Capture the cell that displays the provided text and extract its [x, y] central coordinate. 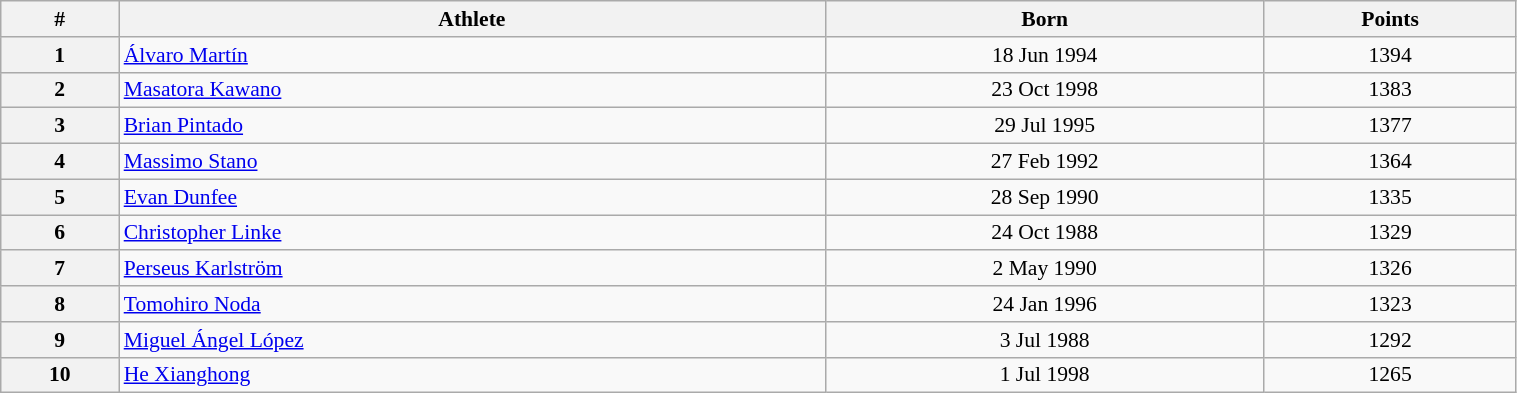
5 [60, 197]
Born [1044, 19]
1292 [1390, 340]
Points [1390, 19]
He Xianghong [472, 375]
2 May 1990 [1044, 269]
# [60, 19]
Massimo Stano [472, 162]
1265 [1390, 375]
1323 [1390, 304]
Christopher Linke [472, 233]
1 Jul 1998 [1044, 375]
Masatora Kawano [472, 90]
Perseus Karlström [472, 269]
1335 [1390, 197]
Evan Dunfee [472, 197]
3 [60, 126]
8 [60, 304]
23 Oct 1998 [1044, 90]
4 [60, 162]
29 Jul 1995 [1044, 126]
24 Oct 1988 [1044, 233]
Álvaro Martín [472, 55]
3 Jul 1988 [1044, 340]
7 [60, 269]
2 [60, 90]
24 Jan 1996 [1044, 304]
1 [60, 55]
1394 [1390, 55]
1383 [1390, 90]
27 Feb 1992 [1044, 162]
1329 [1390, 233]
1326 [1390, 269]
1377 [1390, 126]
Athlete [472, 19]
28 Sep 1990 [1044, 197]
9 [60, 340]
Miguel Ángel López [472, 340]
18 Jun 1994 [1044, 55]
10 [60, 375]
1364 [1390, 162]
Tomohiro Noda [472, 304]
6 [60, 233]
Brian Pintado [472, 126]
